Determine the [X, Y] coordinate at the center of the cell enclosing the given text.  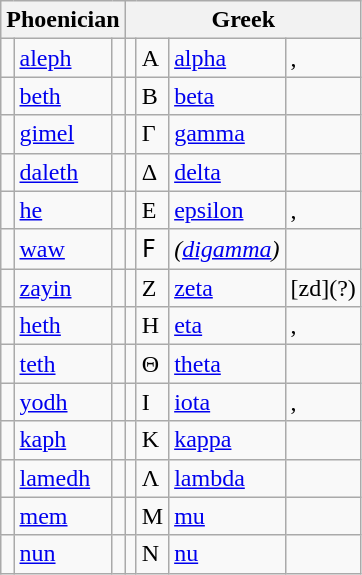
heth [63, 326]
Κ [152, 440]
Ζ [152, 288]
zeta [227, 288]
nun [63, 554]
beth [63, 96]
theta [227, 364]
epsilon [227, 210]
teth [63, 364]
gamma [227, 134]
Μ [152, 516]
Α [152, 58]
Greek [243, 20]
Λ [152, 478]
beta [227, 96]
daleth [63, 172]
gimel [63, 134]
Ε [152, 210]
Δ [152, 172]
alpha [227, 58]
nu [227, 554]
he [63, 210]
waw [63, 249]
kappa [227, 440]
lambda [227, 478]
eta [227, 326]
lamedh [63, 478]
Ι [152, 402]
Θ [152, 364]
Ν [152, 554]
Η [152, 326]
aleph [63, 58]
kaph [63, 440]
Γ [152, 134]
Ϝ [152, 249]
zayin [63, 288]
mu [227, 516]
mem [63, 516]
iota [227, 402]
Phoenician [63, 20]
Β [152, 96]
yodh [63, 402]
(digamma) [227, 249]
[zd](?) [323, 288]
delta [227, 172]
